Pinpoint the cell where the given text exists, returning its (X, Y) midpoint coordinate. 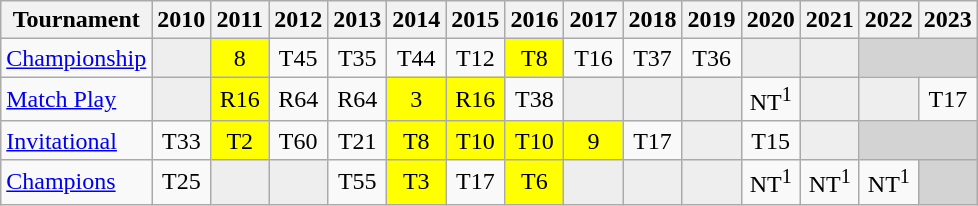
T21 (358, 140)
T12 (476, 58)
Championship (76, 58)
2014 (416, 20)
Match Play (76, 100)
2019 (712, 20)
2011 (240, 20)
2017 (594, 20)
2022 (888, 20)
T44 (416, 58)
T15 (770, 140)
Invitational (76, 140)
T3 (416, 182)
T35 (358, 58)
Champions (76, 182)
T55 (358, 182)
2018 (652, 20)
2021 (830, 20)
T2 (240, 140)
T38 (534, 100)
8 (240, 58)
T25 (182, 182)
2012 (298, 20)
T37 (652, 58)
T6 (534, 182)
T36 (712, 58)
T33 (182, 140)
2015 (476, 20)
2013 (358, 20)
3 (416, 100)
Tournament (76, 20)
9 (594, 140)
2016 (534, 20)
2023 (948, 20)
2010 (182, 20)
T45 (298, 58)
2020 (770, 20)
T16 (594, 58)
T60 (298, 140)
